Return (X, Y) of the center of cell containing provided text 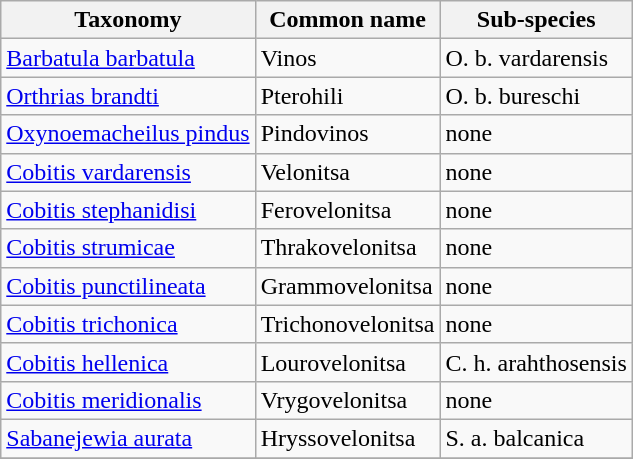
Cobitis hellenica (128, 362)
Sabanejewia aurata (128, 438)
Cobitis trichonica (128, 324)
Cobitis punctilineata (128, 286)
Cobitis stephanidisi (128, 210)
Vrygovelonitsa (348, 400)
Orthrias brandti (128, 96)
Common name (348, 20)
Taxonomy (128, 20)
S. a. balcanica (536, 438)
O. b. vardarensis (536, 58)
Vinos (348, 58)
Trichonovelonitsa (348, 324)
C. h. arahthosensis (536, 362)
Velonitsa (348, 172)
Pindovinos (348, 134)
O. b. bureschi (536, 96)
Lourovelonitsa (348, 362)
Thrakovelonitsa (348, 248)
Cobitis strumicae (128, 248)
Oxynoemacheilus pindus (128, 134)
Grammovelonitsa (348, 286)
Cobitis meridionalis (128, 400)
Hryssovelonitsa (348, 438)
Cobitis vardarensis (128, 172)
Ferovelonitsa (348, 210)
Pterohili (348, 96)
Sub-species (536, 20)
Barbatula barbatula (128, 58)
